Find where the given text appears and provide that cell's center as [X, Y] coordinate. 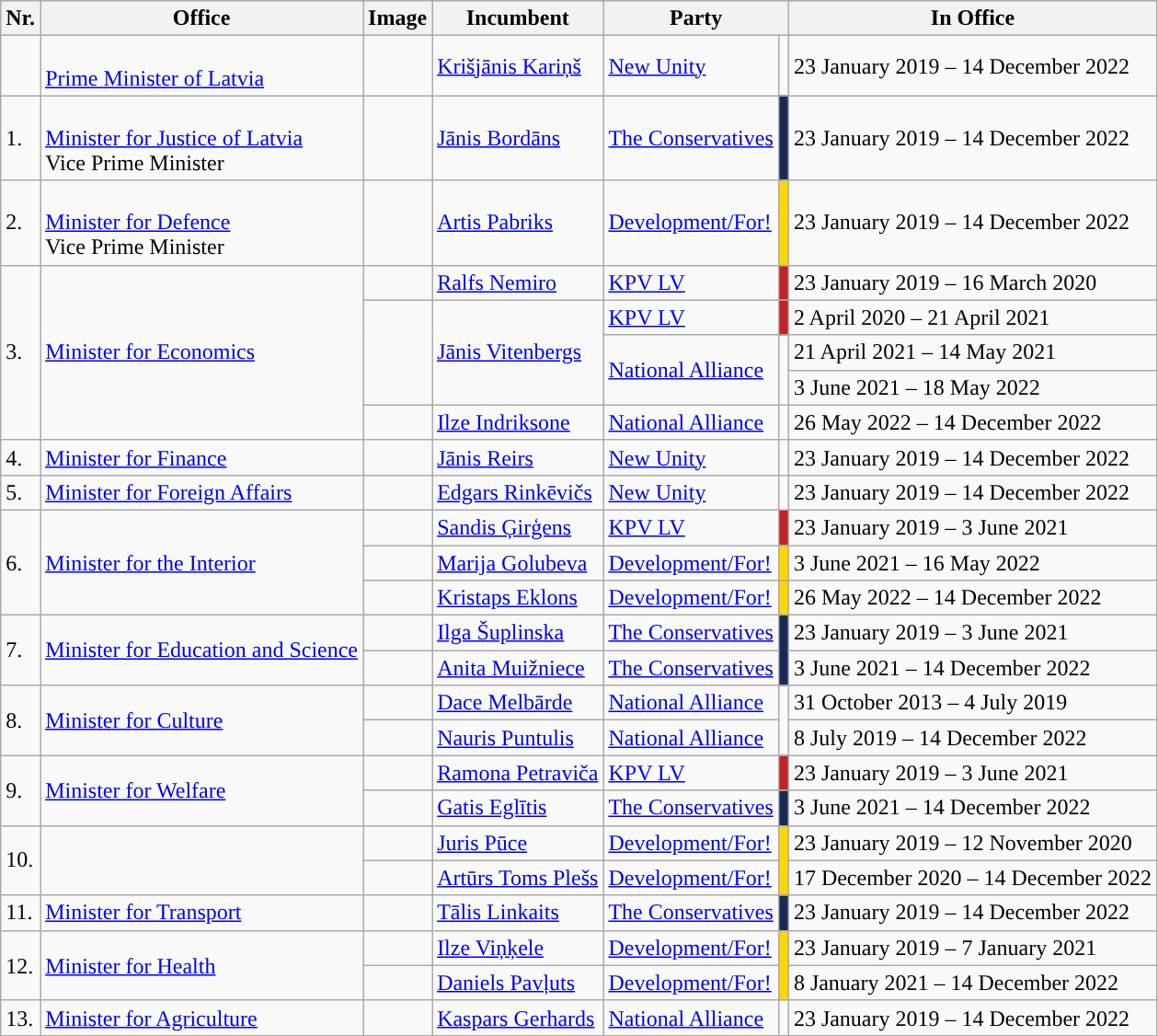
8. [20, 720]
3 June 2021 – 18 May 2022 [972, 387]
1. [20, 138]
8 January 2021 – 14 December 2022 [972, 983]
Kristaps Eklons [518, 598]
Ramona Petraviča [518, 773]
Minister for Welfare [202, 790]
Image [397, 18]
Nr. [20, 18]
31 October 2013 – 4 July 2019 [972, 703]
Minister for Culture [202, 720]
Minister for Education and Science [202, 650]
23 January 2019 – 12 November 2020 [972, 843]
Minister for Finance [202, 457]
6. [20, 562]
Ilze Indriksone [518, 422]
21 April 2021 – 14 May 2021 [972, 352]
Dace Melbārde [518, 703]
3 June 2021 – 16 May 2022 [972, 562]
Incumbent [518, 18]
10. [20, 860]
Party [695, 18]
Minister for Economics [202, 352]
Edgars Rinkēvičs [518, 492]
23 January 2019 – 16 March 2020 [972, 282]
2 April 2020 – 21 April 2021 [972, 317]
Minister for Health [202, 965]
7. [20, 650]
17 December 2020 – 14 December 2022 [972, 878]
Minister for the Interior [202, 562]
5. [20, 492]
Artis Pabriks [518, 223]
In Office [972, 18]
Office [202, 18]
Ilze Viņķele [518, 948]
Jānis Vitenbergs [518, 352]
11. [20, 913]
Minister for Justice of LatviaVice Prime Minister [202, 138]
Artūrs Toms Plešs [518, 878]
Minister for DefenceVice Prime Minister [202, 223]
Minister for Transport [202, 913]
Jānis Bordāns [518, 138]
Prime Minister of Latvia [202, 66]
3. [20, 352]
2. [20, 223]
Ilga Šuplinska [518, 633]
Sandis Ģirģens [518, 527]
23 January 2019 – 7 January 2021 [972, 948]
Ralfs Nemiro [518, 282]
13. [20, 1018]
Tālis Linkaits [518, 913]
Minister for Agriculture [202, 1018]
Krišjānis Kariņš [518, 66]
8 July 2019 – 14 December 2022 [972, 738]
Daniels Pavļuts [518, 983]
Nauris Puntulis [518, 738]
Anita Muižniece [518, 668]
Jānis Reirs [518, 457]
12. [20, 965]
Marija Golubeva [518, 562]
4. [20, 457]
Minister for Foreign Affairs [202, 492]
Kaspars Gerhards [518, 1018]
9. [20, 790]
Juris Pūce [518, 843]
Gatis Eglītis [518, 808]
